Locate the cell with the specified text and output its [x, y] center coordinate. 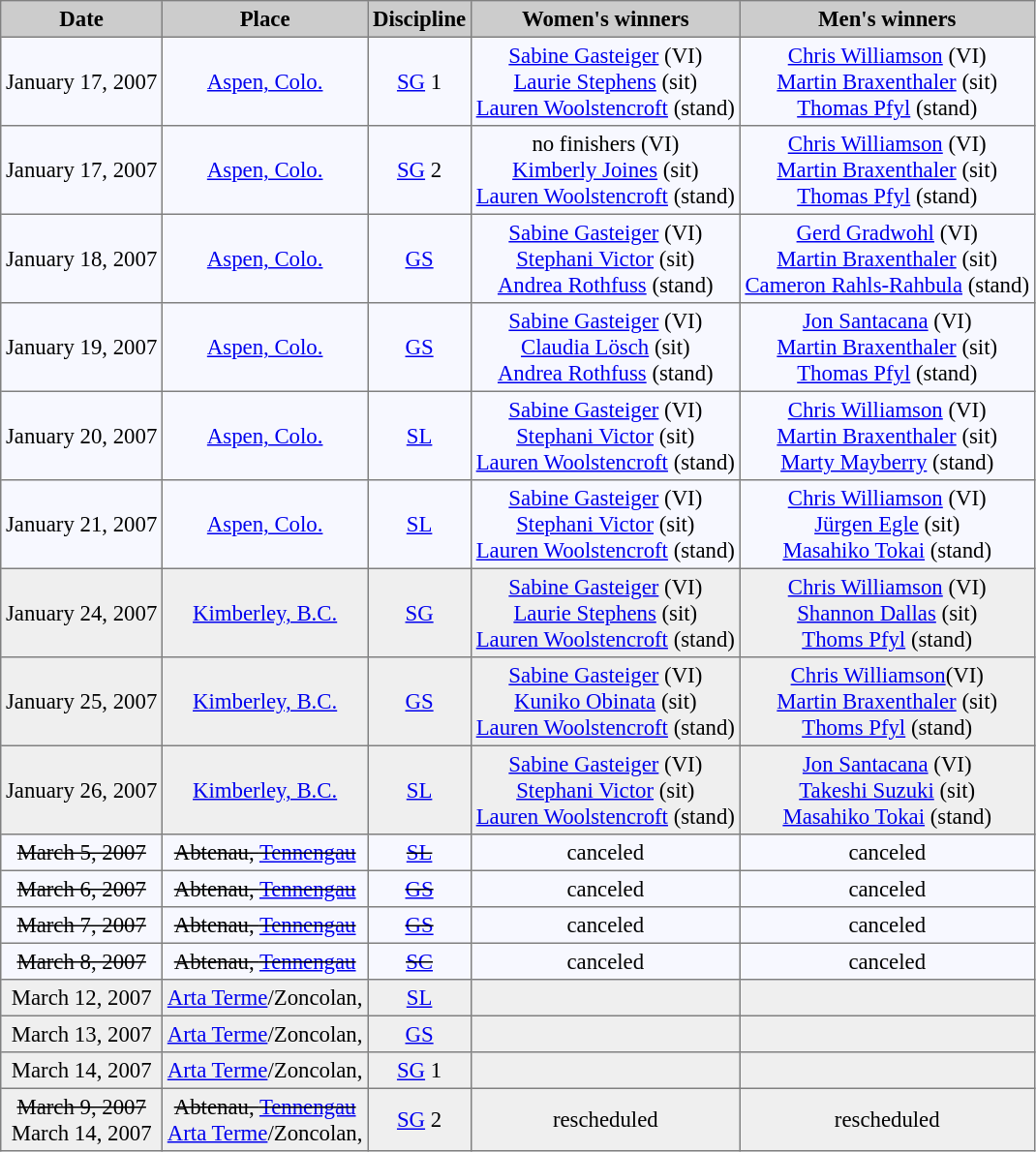
January 18, 2007 [81, 258]
Jon Santacana (VI) Takeshi Suzuki (sit) Masahiko Tokai (stand) [887, 790]
Gerd Gradwohl (VI) Martin Braxenthaler (sit) Cameron Rahls-Rahbula (stand) [887, 258]
March 7, 2007 [81, 925]
Jon Santacana (VI) Martin Braxenthaler (sit) Thomas Pfyl (stand) [887, 348]
January 26, 2007 [81, 790]
March 13, 2007 [81, 1034]
January 20, 2007 [81, 436]
January 21, 2007 [81, 525]
March 12, 2007 [81, 998]
Sabine Gasteiger (VI) Stephani Victor (sit) Andrea Rothfuss (stand) [605, 258]
Discipline [420, 19]
March 6, 2007 [81, 889]
Men's winners [887, 19]
Women's winners [605, 19]
no finishers (VI) Kimberly Joines (sit) Lauren Woolstencroft (stand) [605, 170]
Chris Williamson(VI) Martin Braxenthaler (sit) Thoms Pfyl (stand) [887, 702]
March 5, 2007 [81, 853]
January 19, 2007 [81, 348]
Sabine Gasteiger (VI) Claudia Lösch (sit) Andrea Rothfuss (stand) [605, 348]
Chris Williamson (VI) Jürgen Egle (sit) Masahiko Tokai (stand) [887, 525]
January 24, 2007 [81, 613]
Chris Williamson (VI) Martin Braxenthaler (sit) Marty Mayberry (stand) [887, 436]
Date [81, 19]
March 8, 2007 [81, 961]
March 14, 2007 [81, 1071]
Chris Williamson (VI) Shannon Dallas (sit) Thoms Pfyl (stand) [887, 613]
Place [265, 19]
Sabine Gasteiger (VI) Kuniko Obinata (sit) Lauren Woolstencroft (stand) [605, 702]
SC [420, 961]
SG [420, 613]
January 25, 2007 [81, 702]
March 9, 2007March 14, 2007 [81, 1119]
Abtenau, Tennengau Arta Terme/Zoncolan, [265, 1119]
